Capture the cell that displays the provided text and extract its [X, Y] central coordinate. 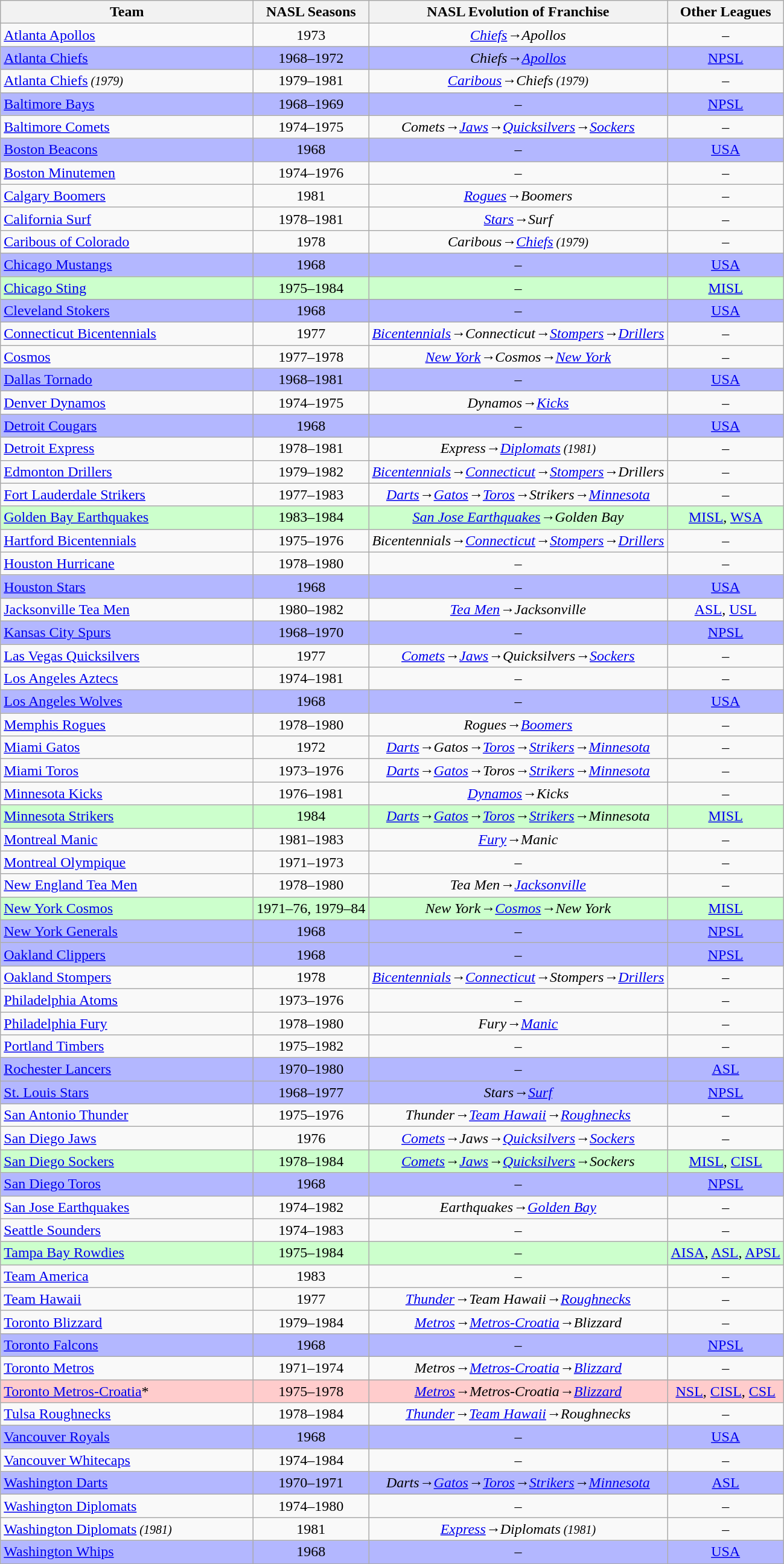
1979–1981 [311, 81]
1976–1981 [311, 793]
Las Vegas Quicksilvers [127, 655]
Connecticut Bicentennials [127, 334]
Atlanta Chiefs [127, 58]
1974–1976 [311, 173]
Montreal Manic [127, 839]
1981–1983 [311, 839]
New York Cosmos [127, 908]
1983 [311, 1276]
Other Leagues [725, 12]
NASL Evolution of Franchise [518, 12]
Toronto Metros-Croatia* [127, 1391]
Vancouver Whitecaps [127, 1460]
Dallas Tornado [127, 380]
1971–1974 [311, 1368]
Tulsa Roughnecks [127, 1414]
Jacksonville Tea Men [127, 609]
1979–1982 [311, 472]
Hartford Bicentennials [127, 540]
Chicago Mustangs [127, 264]
Golden Bay Earthquakes [127, 518]
Rochester Lancers [127, 1069]
Baltimore Comets [127, 127]
Miami Toros [127, 771]
San Antonio Thunder [127, 1115]
Washington Whips [127, 1552]
1977–1983 [311, 495]
Washington Diplomats (1981) [127, 1529]
1970–1980 [311, 1069]
1968–1970 [311, 632]
San Jose Earthquakes→Golden Bay [518, 518]
NSL, CISL, CSL [725, 1391]
Los Angeles Aztecs [127, 679]
Oakland Stompers [127, 977]
Chicago Sting [127, 288]
1984 [311, 816]
1973 [311, 35]
Team Hawaii [127, 1299]
1974–1980 [311, 1506]
Houston Hurricane [127, 563]
1968–1981 [311, 380]
Oakland Clippers [127, 954]
Memphis Rogues [127, 725]
Toronto Blizzard [127, 1322]
Vancouver Royals [127, 1437]
Montreal Olympique [127, 862]
San Diego Jaws [127, 1138]
Minnesota Strikers [127, 816]
Tampa Bay Rowdies [127, 1253]
Los Angeles Wolves [127, 702]
1979–1984 [311, 1322]
AISA, ASL, APSL [725, 1253]
1974–1981 [311, 679]
Philadelphia Fury [127, 1024]
Fort Lauderdale Strikers [127, 495]
1974–1983 [311, 1230]
Toronto Metros [127, 1368]
Portland Timbers [127, 1046]
1971–1973 [311, 862]
St. Louis Stars [127, 1092]
Seattle Sounders [127, 1230]
Houston Stars [127, 586]
1975–1982 [311, 1046]
Boston Minutemen [127, 173]
ASL, USL [725, 609]
Team America [127, 1276]
San Jose Earthquakes [127, 1207]
Washington Darts [127, 1483]
Detroit Express [127, 449]
1975–1978 [311, 1391]
NASL Seasons [311, 12]
Team [127, 12]
1980–1982 [311, 609]
Cleveland Stokers [127, 311]
Kansas City Spurs [127, 632]
Edmonton Drillers [127, 472]
Boston Beacons [127, 150]
Minnesota Kicks [127, 793]
MISL, CISL [725, 1161]
Atlanta Chiefs (1979) [127, 81]
San Diego Sockers [127, 1161]
New England Tea Men [127, 885]
Washington Diplomats [127, 1506]
San Diego Toros [127, 1184]
California Surf [127, 219]
New York Generals [127, 931]
1968–1977 [311, 1092]
Baltimore Bays [127, 104]
1968–1972 [311, 58]
Caribous of Colorado [127, 242]
Miami Gatos [127, 748]
MISL, WSA [725, 518]
1983–1984 [311, 518]
Philadelphia Atoms [127, 1000]
1970–1971 [311, 1483]
Calgary Boomers [127, 196]
1968–1969 [311, 104]
Earthquakes→Golden Bay [518, 1207]
1974–1982 [311, 1207]
1976 [311, 1138]
Denver Dynamos [127, 403]
1972 [311, 748]
1977–1978 [311, 357]
Detroit Cougars [127, 426]
1974–1984 [311, 1460]
Toronto Falcons [127, 1345]
1971–76, 1979–84 [311, 908]
Cosmos [127, 357]
Atlanta Apollos [127, 35]
